Determine the (x, y) coordinate at the center of the cell enclosing the given text.  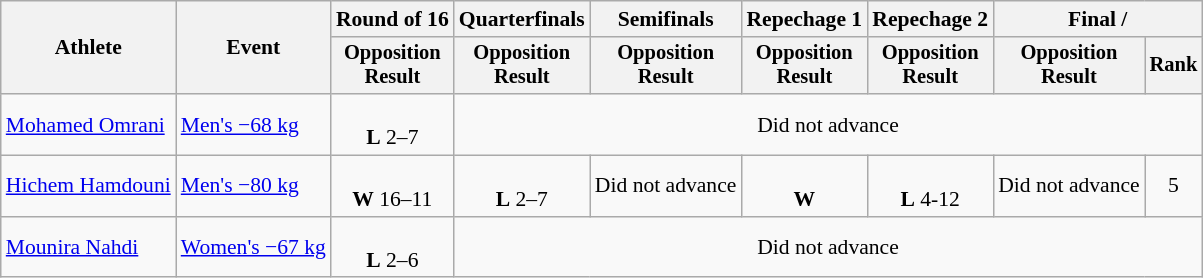
Final / (1098, 19)
Repechage 1 (804, 19)
Repechage 2 (930, 19)
Event (254, 48)
L 4-12 (930, 186)
Rank (1174, 66)
L 2–6 (392, 248)
Women's −67 kg (254, 248)
Hichem Hamdouni (88, 186)
Men's −80 kg (254, 186)
Semifinals (666, 19)
Athlete (88, 48)
5 (1174, 186)
W 16–11 (392, 186)
W (804, 186)
Mounira Nahdi (88, 248)
Men's −68 kg (254, 124)
Quarterfinals (522, 19)
Round of 16 (392, 19)
Mohamed Omrani (88, 124)
